Find where the given text appears and provide that cell's center as (X, Y) coordinate. 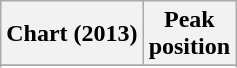
Peakposition (189, 34)
Chart (2013) (72, 34)
